Pinpoint the cell where the given text exists, returning its [X, Y] midpoint coordinate. 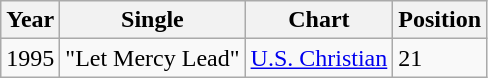
21 [440, 58]
Position [440, 20]
1995 [30, 58]
Year [30, 20]
Chart [319, 20]
"Let Mercy Lead" [152, 58]
U.S. Christian [319, 58]
Single [152, 20]
